Return (x, y) of the center of cell containing provided text 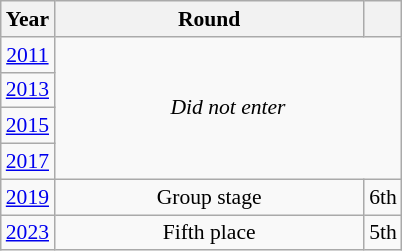
6th (383, 197)
5th (383, 233)
2023 (28, 233)
Round (209, 19)
2015 (28, 126)
Year (28, 19)
2019 (28, 197)
2017 (28, 162)
Did not enter (228, 108)
Fifth place (209, 233)
2013 (28, 90)
2011 (28, 55)
Group stage (209, 197)
